Output the [x, y] coordinate of the center of the cell containing the given text.  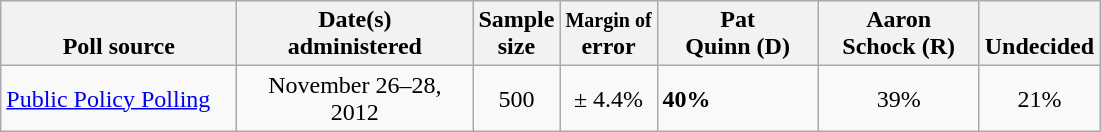
Samplesize [516, 34]
November 26–28, 2012 [355, 98]
Poll source [119, 34]
40% [738, 98]
21% [1039, 98]
± 4.4% [608, 98]
AaronSchock (R) [898, 34]
Margin oferror [608, 34]
PatQuinn (D) [738, 34]
500 [516, 98]
Undecided [1039, 34]
39% [898, 98]
Date(s)administered [355, 34]
Public Policy Polling [119, 98]
